Provide the (x, y) coordinate of the cell's center where the given text is located.  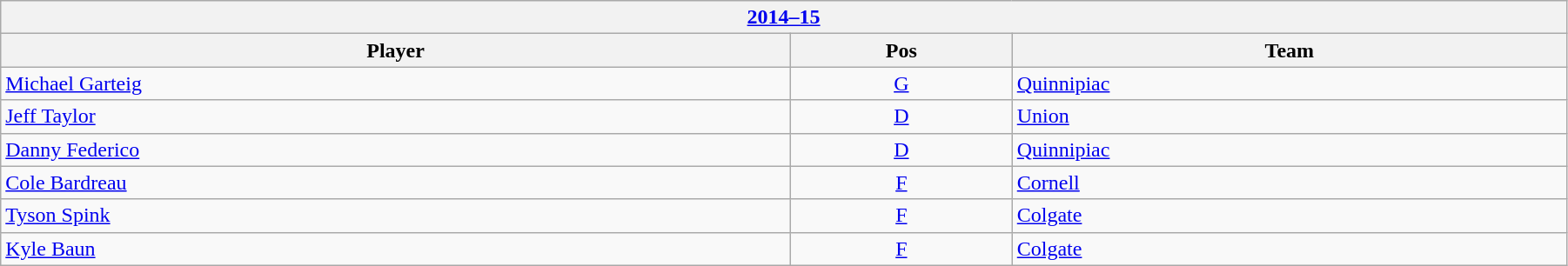
G (901, 83)
Tyson Spink (396, 216)
Michael Garteig (396, 83)
Union (1290, 116)
Cornell (1290, 183)
Danny Federico (396, 150)
Jeff Taylor (396, 116)
Team (1290, 50)
Cole Bardreau (396, 183)
Player (396, 50)
Pos (901, 50)
Kyle Baun (396, 249)
2014–15 (784, 17)
